Output the [X, Y] coordinate of the center of the cell containing the given text.  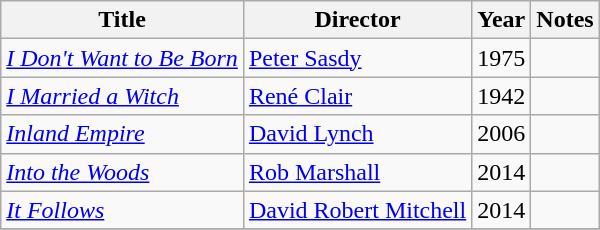
Into the Woods [122, 172]
1942 [502, 96]
David Lynch [357, 134]
Year [502, 20]
It Follows [122, 210]
David Robert Mitchell [357, 210]
Rob Marshall [357, 172]
2006 [502, 134]
Peter Sasdy [357, 58]
I Married a Witch [122, 96]
René Clair [357, 96]
Notes [565, 20]
Inland Empire [122, 134]
Director [357, 20]
I Don't Want to Be Born [122, 58]
1975 [502, 58]
Title [122, 20]
